Provide the [X, Y] coordinate of the cell's center where the given text is located.  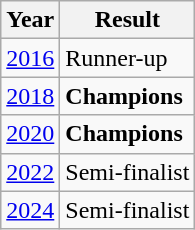
Runner-up [128, 58]
2018 [30, 96]
2016 [30, 58]
Year [30, 20]
2022 [30, 172]
Result [128, 20]
2024 [30, 210]
2020 [30, 134]
